Scan for the cell matching the given text and deliver its (x, y) coordinate at center. 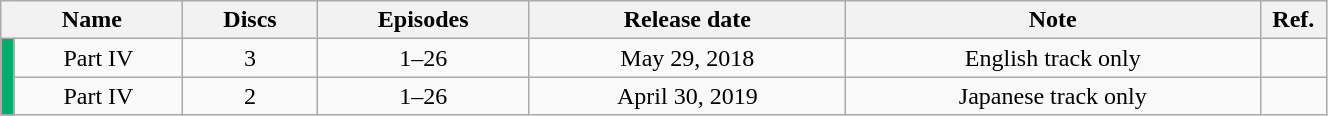
Ref. (1293, 20)
April 30, 2019 (687, 96)
Japanese track only (1052, 96)
English track only (1052, 58)
Name (92, 20)
Discs (250, 20)
2 (250, 96)
Release date (687, 20)
May 29, 2018 (687, 58)
3 (250, 58)
Episodes (423, 20)
Note (1052, 20)
